Return the (x, y) coordinate for the center point of the cell that contains the specified text.  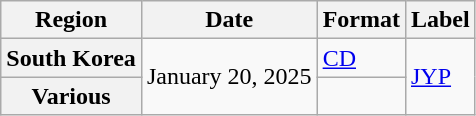
Label (440, 20)
Region (72, 20)
JYP (440, 77)
CD (361, 58)
Date (229, 20)
South Korea (72, 58)
Various (72, 96)
January 20, 2025 (229, 77)
Format (361, 20)
